Pinpoint the cell where the given text exists, returning its [x, y] midpoint coordinate. 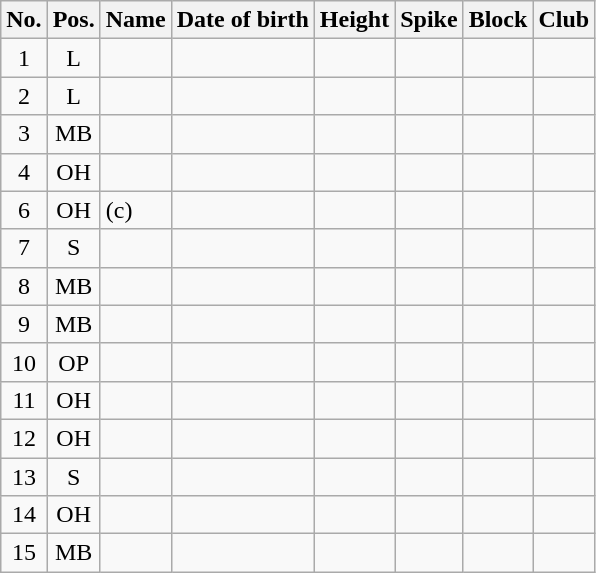
Height [354, 20]
12 [24, 438]
14 [24, 515]
11 [24, 400]
10 [24, 362]
(c) [136, 210]
Block [498, 20]
8 [24, 286]
6 [24, 210]
Pos. [74, 20]
Date of birth [242, 20]
13 [24, 477]
9 [24, 324]
Spike [429, 20]
Name [136, 20]
4 [24, 172]
2 [24, 96]
Club [564, 20]
3 [24, 134]
1 [24, 58]
No. [24, 20]
15 [24, 553]
OP [74, 362]
7 [24, 248]
